Pinpoint the cell where the given text exists, returning its [x, y] midpoint coordinate. 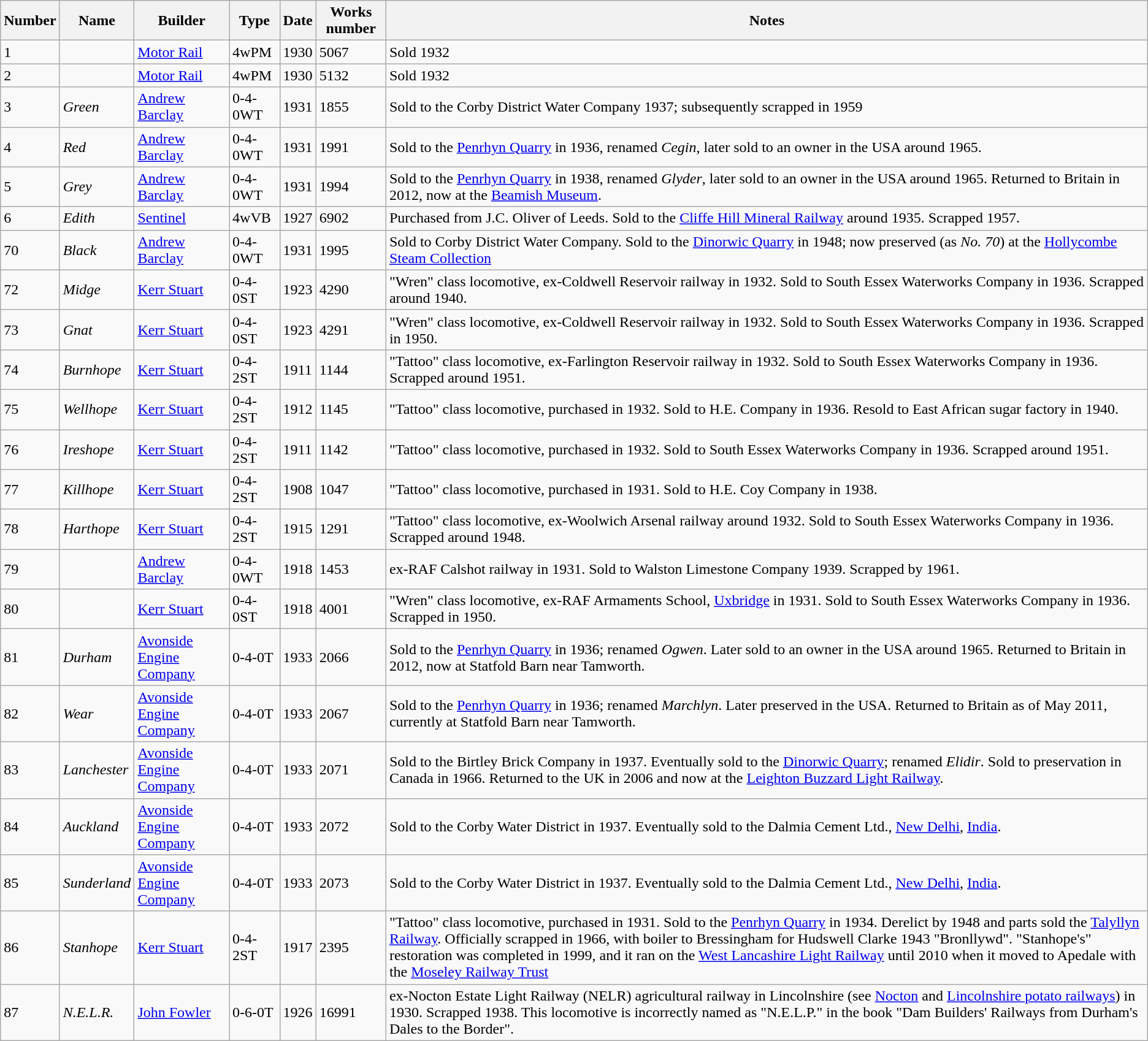
2067 [351, 714]
"Tattoo" class locomotive, ex-Woolwich Arsenal railway around 1932. Sold to South Essex Waterworks Company in 1936. Scrapped around 1948. [767, 530]
3 [30, 107]
Sold to Corby District Water Company. Sold to the Dinorwic Quarry in 1948; now preserved (as No. 70) at the Hollycombe Steam Collection [767, 250]
6 [30, 218]
77 [30, 489]
2395 [351, 948]
1912 [298, 410]
2066 [351, 657]
1291 [351, 530]
Burnhope [97, 369]
Sunderland [97, 883]
1047 [351, 489]
"Wren" class locomotive, ex-RAF Armaments School, Uxbridge in 1931. Sold to South Essex Waterworks Company in 1936. Scrapped in 1950. [767, 609]
84 [30, 826]
ex-RAF Calshot railway in 1931. Sold to Walston Limestone Company 1939. Scrapped by 1961. [767, 569]
Stanhope [97, 948]
Red [97, 147]
5 [30, 186]
5132 [351, 75]
4290 [351, 289]
1144 [351, 369]
Type [255, 21]
"Tattoo" class locomotive, purchased in 1932. Sold to H.E. Company in 1936. Resold to East African sugar factory in 1940. [767, 410]
82 [30, 714]
John Fowler [182, 1012]
"Tattoo" class locomotive, ex-Farlington Reservoir railway in 1932. Sold to South Essex Waterworks Company in 1936. Scrapped around 1951. [767, 369]
80 [30, 609]
Green [97, 107]
6902 [351, 218]
Grey [97, 186]
4 [30, 147]
83 [30, 770]
4001 [351, 609]
Ireshope [97, 449]
Midge [97, 289]
2071 [351, 770]
70 [30, 250]
Gnat [97, 330]
16991 [351, 1012]
75 [30, 410]
Purchased from J.C. Oliver of Leeds. Sold to the Cliffe Hill Mineral Railway around 1935. Scrapped 1957. [767, 218]
78 [30, 530]
73 [30, 330]
4291 [351, 330]
N.E.L.R. [97, 1012]
"Tattoo" class locomotive, purchased in 1932. Sold to South Essex Waterworks Company in 1936. Scrapped around 1951. [767, 449]
2072 [351, 826]
2073 [351, 883]
Wellhope [97, 410]
Sentinel [182, 218]
Killhope [97, 489]
Wear [97, 714]
Number [30, 21]
1908 [298, 489]
2 [30, 75]
79 [30, 569]
Sold to the Penrhyn Quarry in 1936, renamed Cegin, later sold to an owner in the USA around 1965. [767, 147]
87 [30, 1012]
Works number [351, 21]
Black [97, 250]
1453 [351, 569]
"Tattoo" class locomotive, purchased in 1931. Sold to H.E. Coy Company in 1938. [767, 489]
1991 [351, 147]
1855 [351, 107]
Auckland [97, 826]
"Wren" class locomotive, ex-Coldwell Reservoir railway in 1932. Sold to South Essex Waterworks Company in 1936. Scrapped in 1950. [767, 330]
81 [30, 657]
Notes [767, 21]
Date [298, 21]
Builder [182, 21]
1145 [351, 410]
74 [30, 369]
1927 [298, 218]
72 [30, 289]
1926 [298, 1012]
Harthope [97, 530]
0-6-0T [255, 1012]
1995 [351, 250]
Durham [97, 657]
Sold to the Corby District Water Company 1937; subsequently scrapped in 1959 [767, 107]
1 [30, 52]
1994 [351, 186]
76 [30, 449]
1917 [298, 948]
1915 [298, 530]
5067 [351, 52]
86 [30, 948]
Name [97, 21]
"Wren" class locomotive, ex-Coldwell Reservoir railway in 1932. Sold to South Essex Waterworks Company in 1936. Scrapped around 1940. [767, 289]
Lanchester [97, 770]
85 [30, 883]
Edith [97, 218]
4wVB [255, 218]
1142 [351, 449]
